Return the [X, Y] coordinate for the center point of the cell that contains the specified text.  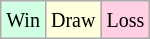
Win [24, 20]
Draw [72, 20]
Loss [126, 20]
